Determine the (X, Y) coordinate at the center of the cell enclosing the given text.  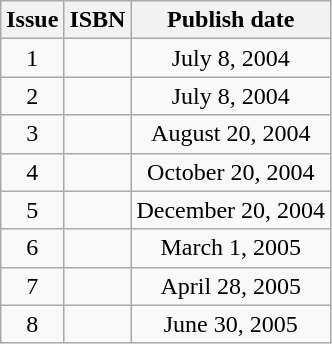
3 (32, 134)
5 (32, 210)
December 20, 2004 (231, 210)
June 30, 2005 (231, 324)
Issue (32, 20)
April 28, 2005 (231, 286)
Publish date (231, 20)
7 (32, 286)
October 20, 2004 (231, 172)
2 (32, 96)
8 (32, 324)
6 (32, 248)
August 20, 2004 (231, 134)
4 (32, 172)
March 1, 2005 (231, 248)
1 (32, 58)
ISBN (98, 20)
